Search for the cell housing the specified text and yield its [x, y] center coordinate. 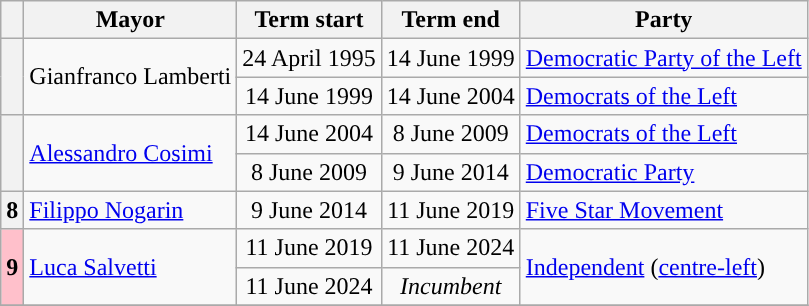
Five Star Movement [664, 210]
Term end [450, 20]
Party [664, 20]
24 April 1995 [309, 58]
Alessandro Cosimi [130, 153]
Independent (centre-left) [664, 267]
9 [12, 267]
Luca Salvetti [130, 267]
Mayor [130, 20]
Term start [309, 20]
Gianfranco Lamberti [130, 77]
8 [12, 210]
Democratic Party of the Left [664, 58]
Filippo Nogarin [130, 210]
Democratic Party [664, 172]
Incumbent [450, 286]
